Return [X, Y] of the center of cell containing provided text 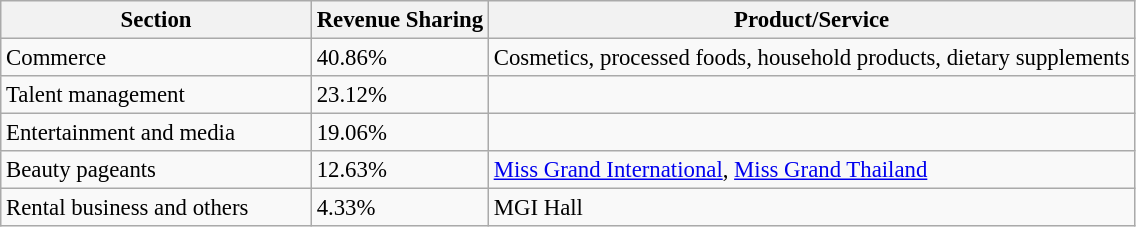
Section [156, 20]
Commerce [156, 58]
Rental business and others [156, 208]
19.06% [400, 133]
40.86% [400, 58]
Entertainment and media [156, 133]
Beauty pageants [156, 170]
Product/Service [811, 20]
MGI Hall [811, 208]
Revenue Sharing [400, 20]
4.33% [400, 208]
Talent management [156, 95]
Cosmetics, processed foods, household products, dietary supplements [811, 58]
12.63% [400, 170]
Miss Grand International, Miss Grand Thailand [811, 170]
23.12% [400, 95]
